Find where the given text appears and provide that cell's center as [X, Y] coordinate. 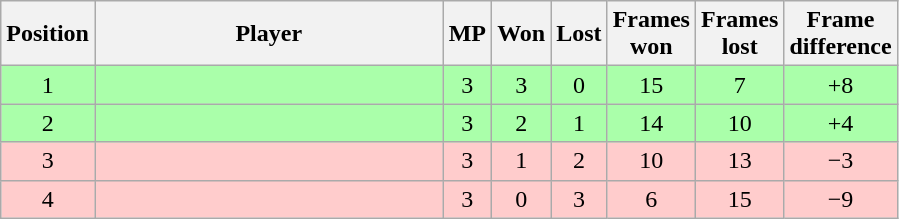
13 [739, 161]
7 [739, 85]
−3 [840, 161]
+4 [840, 123]
6 [651, 199]
Frames lost [739, 34]
14 [651, 123]
Frame difference [840, 34]
Lost [579, 34]
Won [522, 34]
4 [48, 199]
Position [48, 34]
+8 [840, 85]
−9 [840, 199]
Frames won [651, 34]
Player [268, 34]
MP [468, 34]
